Return (X, Y) of the center of cell containing provided text 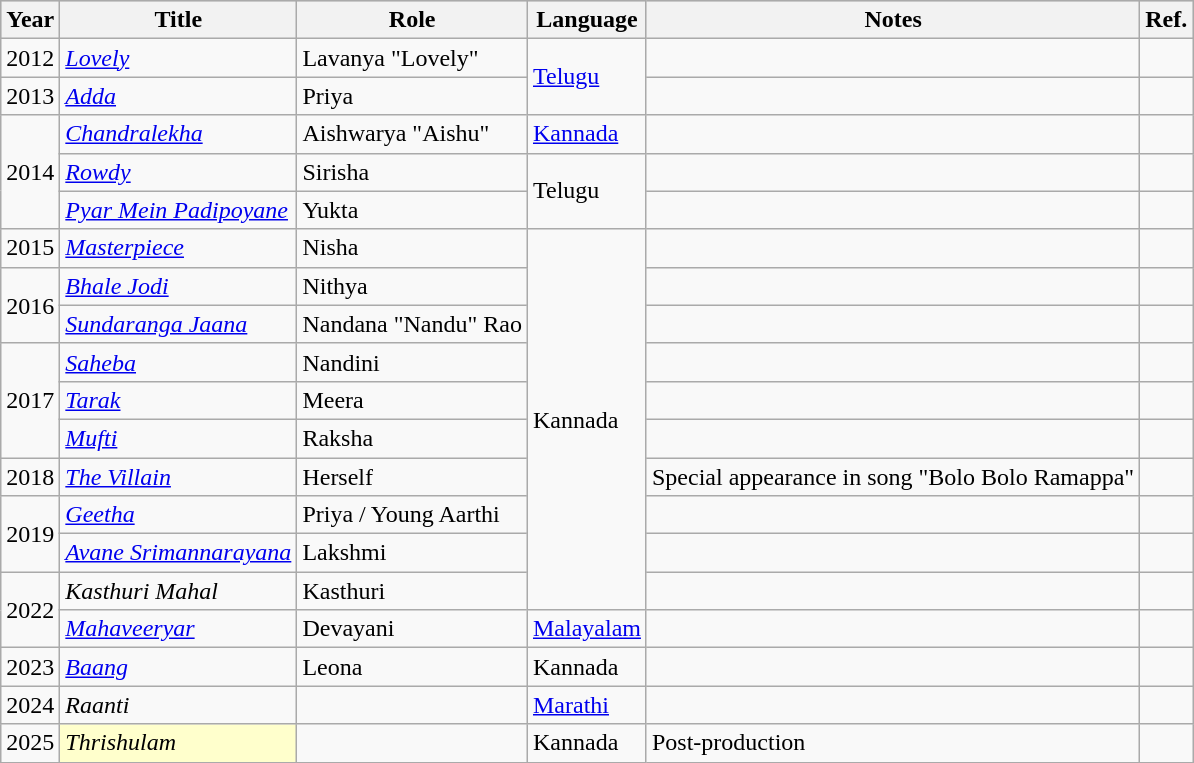
Nandini (412, 362)
Nisha (412, 248)
Pyar Mein Padipoyane (178, 210)
Yukta (412, 210)
Nandana "Nandu" Rao (412, 324)
Kasthuri (412, 591)
Raanti (178, 705)
Malayalam (586, 629)
2013 (30, 96)
Priya / Young Aarthi (412, 515)
2023 (30, 667)
Tarak (178, 400)
Herself (412, 477)
2014 (30, 172)
Special appearance in song "Bolo Bolo Ramappa" (892, 477)
2012 (30, 58)
Devayani (412, 629)
Thrishulam (178, 743)
Lavanya "Lovely" (412, 58)
2025 (30, 743)
Raksha (412, 438)
2015 (30, 248)
Lovely (178, 58)
2018 (30, 477)
Leona (412, 667)
Language (586, 20)
Sirisha (412, 172)
Notes (892, 20)
Baang (178, 667)
2024 (30, 705)
2019 (30, 534)
2016 (30, 305)
Saheba (178, 362)
Bhale Jodi (178, 286)
Adda (178, 96)
Post-production (892, 743)
Lakshmi (412, 553)
The Villain (178, 477)
Year (30, 20)
Role (412, 20)
Title (178, 20)
Chandralekha (178, 134)
Priya (412, 96)
Meera (412, 400)
Mahaveeryar (178, 629)
Avane Srimannarayana (178, 553)
Nithya (412, 286)
Aishwarya "Aishu" (412, 134)
Sundaranga Jaana (178, 324)
Rowdy (178, 172)
Marathi (586, 705)
2017 (30, 400)
2022 (30, 610)
Masterpiece (178, 248)
Geetha (178, 515)
Kasthuri Mahal (178, 591)
Mufti (178, 438)
Ref. (1166, 20)
